Provide the [x, y] coordinate of the cell's center where the given text is located.  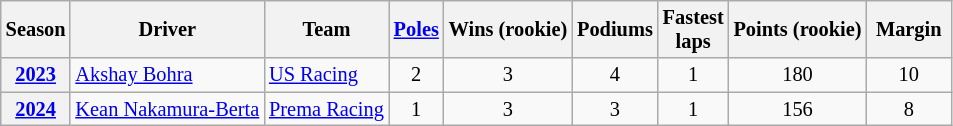
Season [36, 29]
Points (rookie) [798, 29]
Driver [167, 29]
Team [326, 29]
180 [798, 75]
2 [416, 75]
Poles [416, 29]
US Racing [326, 75]
Prema Racing [326, 109]
156 [798, 109]
Akshay Bohra [167, 75]
8 [908, 109]
4 [615, 75]
10 [908, 75]
Podiums [615, 29]
Fastest laps [694, 29]
2023 [36, 75]
Kean Nakamura-Berta [167, 109]
Wins (rookie) [508, 29]
Margin [908, 29]
2024 [36, 109]
